Capture the cell that displays the provided text and extract its [X, Y] central coordinate. 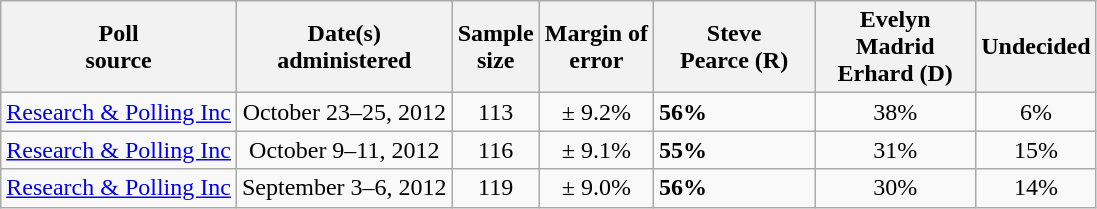
15% [1036, 150]
Pollsource [119, 47]
Margin oferror [596, 47]
± 9.0% [596, 188]
Samplesize [496, 47]
StevePearce (R) [734, 47]
EvelynMadrid Erhard (D) [896, 47]
38% [896, 112]
116 [496, 150]
31% [896, 150]
September 3–6, 2012 [344, 188]
6% [1036, 112]
Date(s)administered [344, 47]
± 9.1% [596, 150]
14% [1036, 188]
119 [496, 188]
October 9–11, 2012 [344, 150]
October 23–25, 2012 [344, 112]
55% [734, 150]
113 [496, 112]
± 9.2% [596, 112]
Undecided [1036, 47]
30% [896, 188]
